For the text-containing cell, return its midpoint in [X, Y] coordinate format. 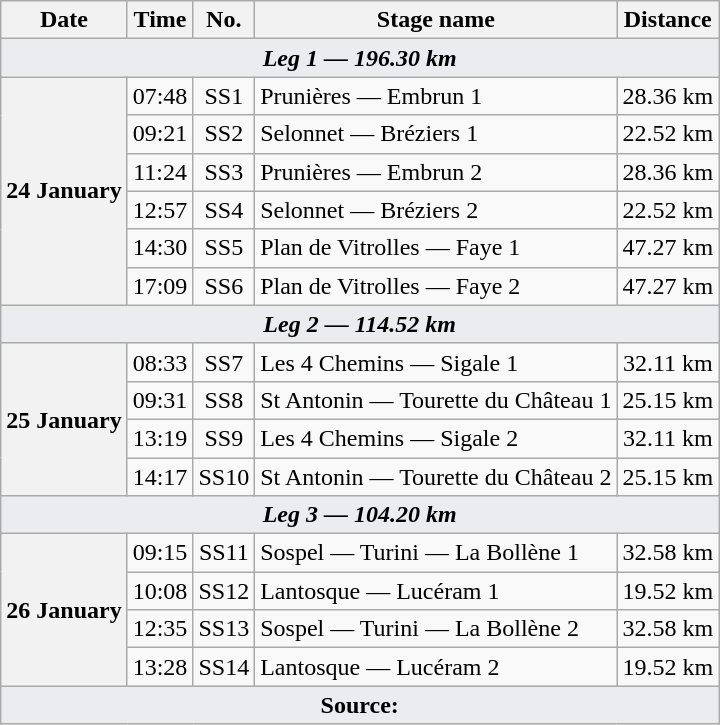
07:48 [160, 96]
08:33 [160, 362]
26 January [64, 610]
Leg 3 — 104.20 km [360, 515]
SS8 [224, 400]
Lantosque — Lucéram 1 [436, 591]
SS4 [224, 210]
SS7 [224, 362]
09:15 [160, 553]
Sospel — Turini — La Bollène 2 [436, 629]
09:31 [160, 400]
SS2 [224, 134]
SS5 [224, 248]
SS6 [224, 286]
24 January [64, 191]
Les 4 Chemins — Sigale 2 [436, 438]
Selonnet — Bréziers 2 [436, 210]
Source: [360, 705]
Stage name [436, 20]
Leg 1 — 196.30 km [360, 58]
SS1 [224, 96]
Selonnet — Bréziers 1 [436, 134]
St Antonin — Tourette du Château 2 [436, 477]
12:35 [160, 629]
SS12 [224, 591]
12:57 [160, 210]
Leg 2 — 114.52 km [360, 324]
14:30 [160, 248]
SS11 [224, 553]
14:17 [160, 477]
SS14 [224, 667]
Plan de Vitrolles — Faye 1 [436, 248]
Distance [668, 20]
13:28 [160, 667]
SS13 [224, 629]
Sospel — Turini — La Bollène 1 [436, 553]
Lantosque — Lucéram 2 [436, 667]
SS10 [224, 477]
No. [224, 20]
Prunières — Embrun 2 [436, 172]
25 January [64, 419]
Date [64, 20]
10:08 [160, 591]
Plan de Vitrolles — Faye 2 [436, 286]
17:09 [160, 286]
SS3 [224, 172]
09:21 [160, 134]
13:19 [160, 438]
11:24 [160, 172]
Les 4 Chemins — Sigale 1 [436, 362]
Prunières — Embrun 1 [436, 96]
SS9 [224, 438]
St Antonin — Tourette du Château 1 [436, 400]
Time [160, 20]
